From the cell containing the given text, extract its center point as (X, Y) coordinate. 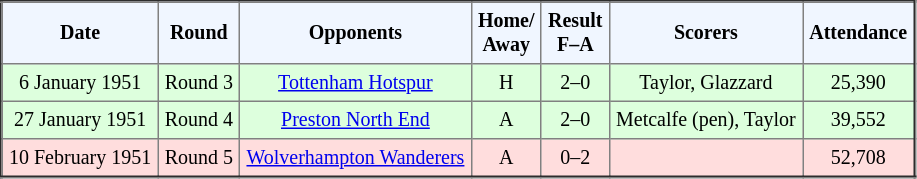
0–2 (575, 158)
25,390 (859, 83)
Attendance (859, 33)
27 January 1951 (80, 120)
Round (199, 33)
Opponents (356, 33)
Metcalfe (pen), Taylor (706, 120)
52,708 (859, 158)
H (506, 83)
39,552 (859, 120)
Home/Away (506, 33)
10 February 1951 (80, 158)
Tottenham Hotspur (356, 83)
ResultF–A (575, 33)
Round 3 (199, 83)
Preston North End (356, 120)
6 January 1951 (80, 83)
Date (80, 33)
Round 5 (199, 158)
Taylor, Glazzard (706, 83)
Wolverhampton Wanderers (356, 158)
Round 4 (199, 120)
Scorers (706, 33)
